From the cell containing the given text, extract its center point as [x, y] coordinate. 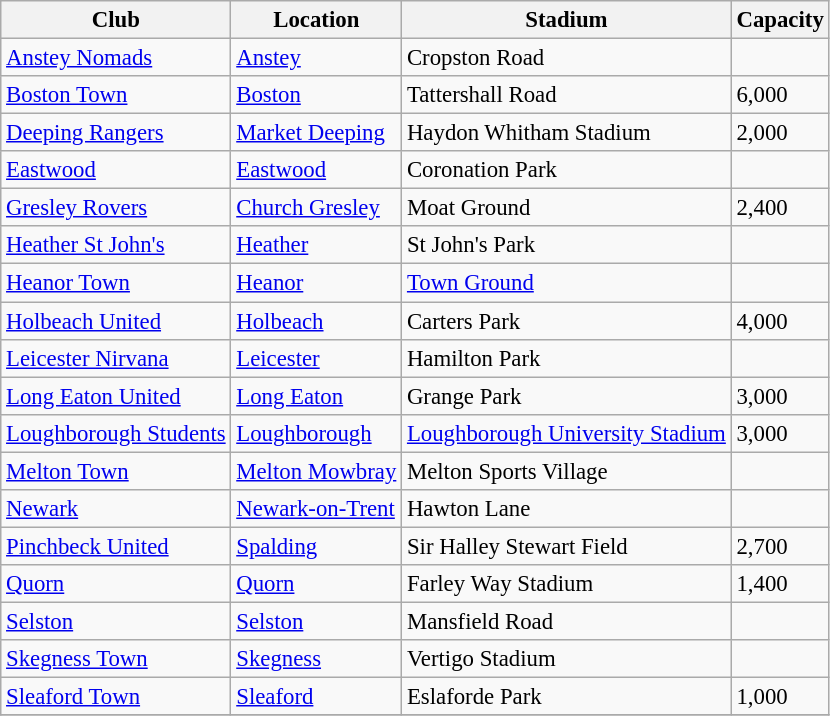
Moat Ground [567, 208]
Haydon Whitham Stadium [567, 133]
Sleaford Town [116, 697]
Long Eaton [316, 396]
2,000 [780, 133]
Anstey Nomads [116, 58]
Church Gresley [316, 208]
Holbeach United [116, 321]
Long Eaton United [116, 396]
Skegness [316, 659]
Deeping Rangers [116, 133]
Tattershall Road [567, 95]
Melton Sports Village [567, 471]
Market Deeping [316, 133]
Grange Park [567, 396]
Location [316, 20]
Heather St John's [116, 245]
Newark-on-Trent [316, 509]
Newark [116, 509]
Heather [316, 245]
Skegness Town [116, 659]
Melton Town [116, 471]
Stadium [567, 20]
Cropston Road [567, 58]
Carters Park [567, 321]
Boston Town [116, 95]
Leicester [316, 358]
Gresley Rovers [116, 208]
Loughborough Students [116, 433]
Hamilton Park [567, 358]
Coronation Park [567, 170]
Heanor Town [116, 283]
Boston [316, 95]
Melton Mowbray [316, 471]
Capacity [780, 20]
St John's Park [567, 245]
Leicester Nirvana [116, 358]
Sir Halley Stewart Field [567, 546]
Town Ground [567, 283]
Farley Way Stadium [567, 584]
Hawton Lane [567, 509]
Heanor [316, 283]
Loughborough University Stadium [567, 433]
Spalding [316, 546]
1,000 [780, 697]
Vertigo Stadium [567, 659]
Eslaforde Park [567, 697]
Club [116, 20]
Holbeach [316, 321]
Pinchbeck United [116, 546]
6,000 [780, 95]
1,400 [780, 584]
2,400 [780, 208]
Anstey [316, 58]
Loughborough [316, 433]
4,000 [780, 321]
Mansfield Road [567, 621]
2,700 [780, 546]
Sleaford [316, 697]
